Find where the given text appears and provide that cell's center as (X, Y) coordinate. 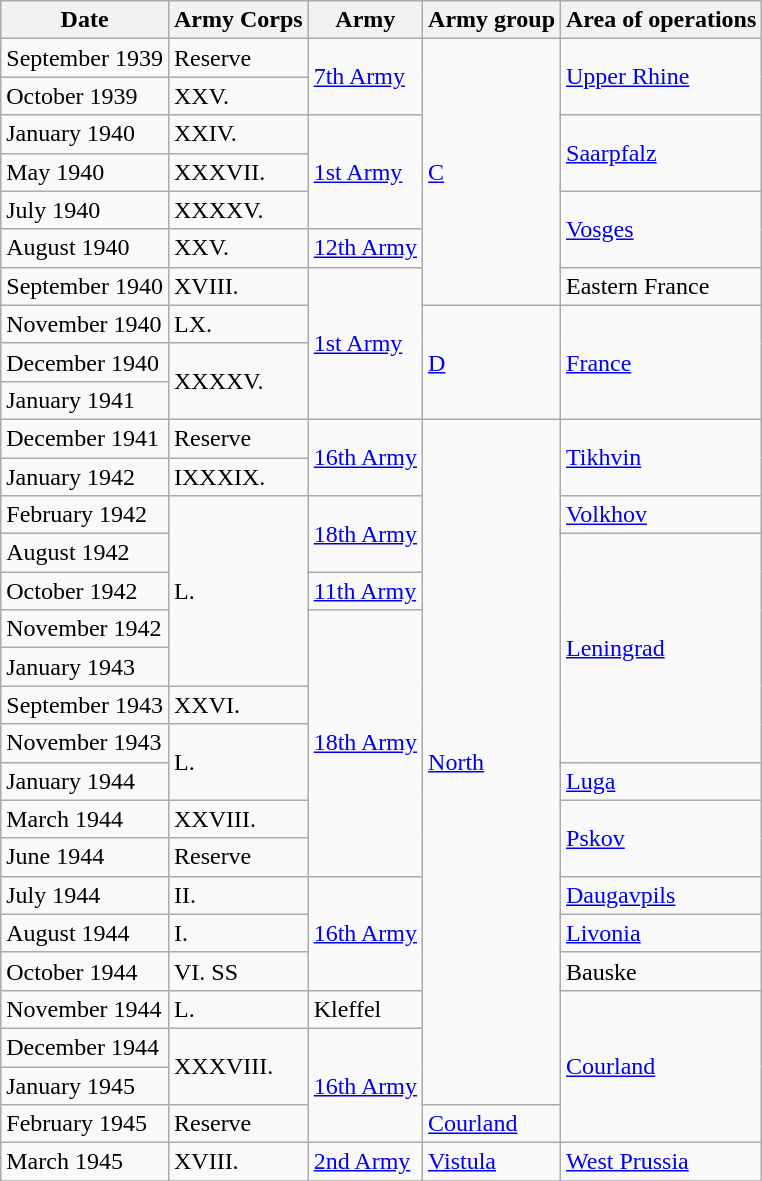
October 1942 (85, 591)
Leningrad (662, 648)
July 1940 (85, 210)
January 1942 (85, 477)
January 1940 (85, 134)
Vosges (662, 229)
December 1944 (85, 1047)
XXXVIII. (238, 1066)
November 1943 (85, 743)
Luga (662, 781)
October 1939 (85, 96)
West Prussia (662, 1162)
Volkhov (662, 515)
March 1944 (85, 819)
Upper Rhine (662, 77)
December 1941 (85, 438)
May 1940 (85, 172)
Army (365, 20)
C (492, 172)
LX. (238, 324)
Bauske (662, 971)
Kleffel (365, 1009)
June 1944 (85, 857)
November 1944 (85, 1009)
XXXVII. (238, 172)
Vistula (492, 1162)
September 1943 (85, 705)
Date (85, 20)
January 1944 (85, 781)
Daugavpils (662, 895)
XXVI. (238, 705)
January 1941 (85, 400)
XXIV. (238, 134)
November 1940 (85, 324)
August 1944 (85, 933)
February 1942 (85, 515)
XXVIII. (238, 819)
North (492, 762)
September 1939 (85, 58)
August 1942 (85, 553)
Army Corps (238, 20)
January 1945 (85, 1085)
January 1943 (85, 667)
Livonia (662, 933)
October 1944 (85, 971)
Saarpfalz (662, 153)
VI. SS (238, 971)
12th Army (365, 248)
March 1945 (85, 1162)
August 1940 (85, 248)
I. (238, 933)
Pskov (662, 838)
September 1940 (85, 286)
Army group (492, 20)
II. (238, 895)
2nd Army (365, 1162)
D (492, 362)
November 1942 (85, 629)
Tikhvin (662, 457)
July 1944 (85, 895)
7th Army (365, 77)
IXXXIX. (238, 477)
December 1940 (85, 362)
Area of operations (662, 20)
Eastern France (662, 286)
France (662, 362)
11th Army (365, 591)
February 1945 (85, 1124)
